Capture the cell that displays the provided text and extract its (X, Y) central coordinate. 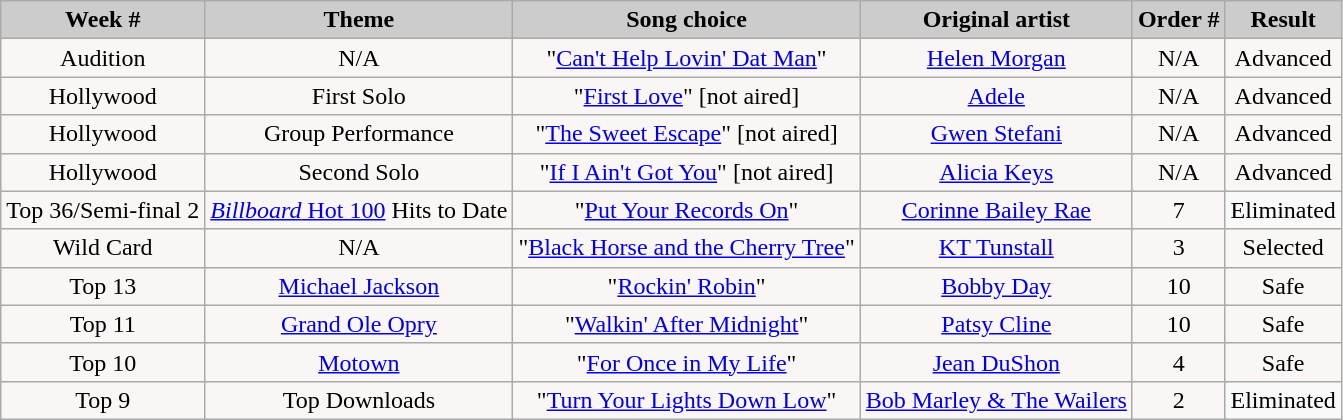
Week # (103, 20)
"Black Horse and the Cherry Tree" (686, 248)
"Put Your Records On" (686, 210)
Helen Morgan (996, 58)
"Walkin' After Midnight" (686, 324)
"Can't Help Lovin' Dat Man" (686, 58)
3 (1178, 248)
Audition (103, 58)
Second Solo (359, 172)
Billboard Hot 100 Hits to Date (359, 210)
Top 10 (103, 362)
2 (1178, 400)
Michael Jackson (359, 286)
Song choice (686, 20)
Selected (1283, 248)
"If I Ain't Got You" [not aired] (686, 172)
"Turn Your Lights Down Low" (686, 400)
Top 36/Semi-final 2 (103, 210)
Theme (359, 20)
Top 13 (103, 286)
Jean DuShon (996, 362)
Bob Marley & The Wailers (996, 400)
"Rockin' Robin" (686, 286)
Corinne Bailey Rae (996, 210)
First Solo (359, 96)
Adele (996, 96)
Grand Ole Opry (359, 324)
Gwen Stefani (996, 134)
Order # (1178, 20)
Motown (359, 362)
Bobby Day (996, 286)
7 (1178, 210)
"The Sweet Escape" [not aired] (686, 134)
Wild Card (103, 248)
Top 9 (103, 400)
Group Performance (359, 134)
Top Downloads (359, 400)
Patsy Cline (996, 324)
4 (1178, 362)
Top 11 (103, 324)
KT Tunstall (996, 248)
"First Love" [not aired] (686, 96)
Result (1283, 20)
Alicia Keys (996, 172)
"For Once in My Life" (686, 362)
Original artist (996, 20)
